Pinpoint the cell where the given text exists, returning its (x, y) midpoint coordinate. 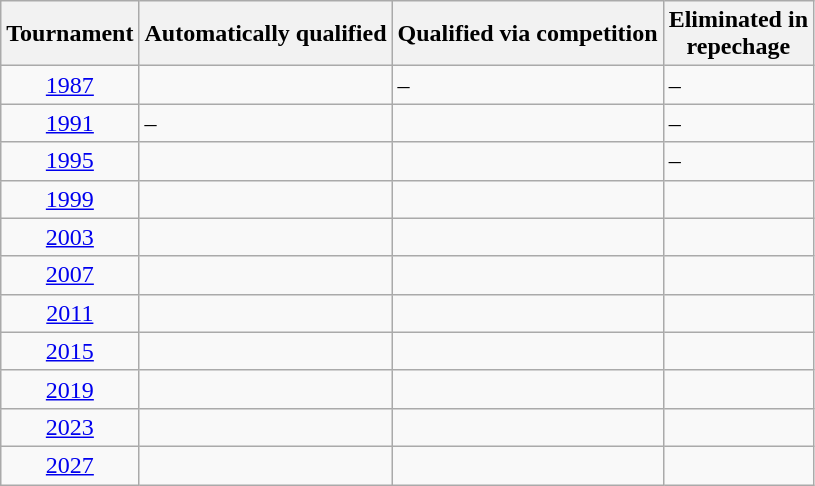
2003 (70, 237)
Automatically qualified (266, 34)
2007 (70, 275)
Eliminated in repechage (738, 34)
1999 (70, 199)
2011 (70, 313)
1987 (70, 85)
Tournament (70, 34)
2027 (70, 465)
2015 (70, 351)
Qualified via competition (528, 34)
1995 (70, 161)
2019 (70, 389)
1991 (70, 123)
2023 (70, 427)
